Provide the [X, Y] coordinate of the cell's center where the given text is located.  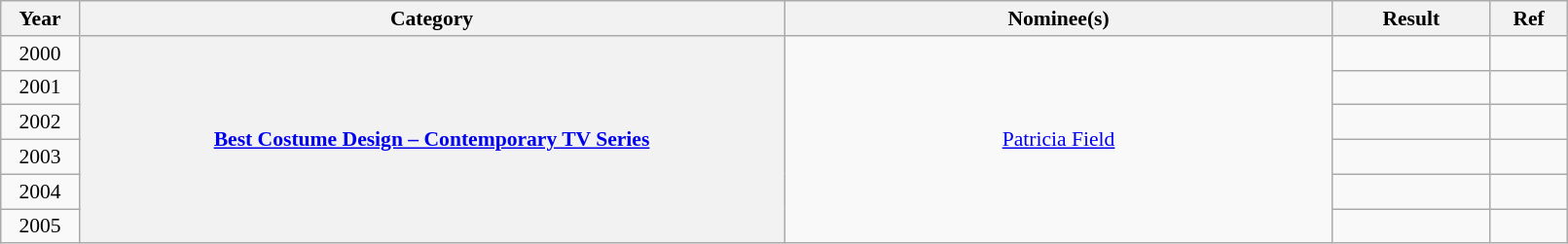
Result [1411, 18]
2005 [40, 227]
Nominee(s) [1059, 18]
Ref [1528, 18]
Category [432, 18]
2001 [40, 87]
2004 [40, 192]
2003 [40, 157]
Best Costume Design – Contemporary TV Series [432, 140]
2000 [40, 53]
2002 [40, 122]
Patricia Field [1059, 140]
Year [40, 18]
